Find where the given text appears and provide that cell's center as (x, y) coordinate. 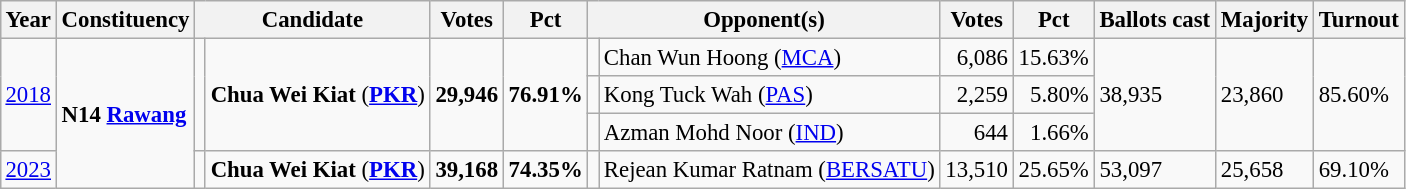
25,658 (1264, 170)
644 (976, 133)
23,860 (1264, 94)
Year (28, 20)
2023 (28, 170)
2,259 (976, 95)
74.35% (546, 170)
76.91% (546, 94)
1.66% (1054, 133)
Candidate (312, 20)
5.80% (1054, 95)
Chan Wun Hoong (MCA) (770, 57)
15.63% (1054, 57)
Turnout (1358, 20)
Ballots cast (1154, 20)
2018 (28, 94)
38,935 (1154, 94)
Kong Tuck Wah (PAS) (770, 95)
6,086 (976, 57)
39,168 (466, 170)
53,097 (1154, 170)
Rejean Kumar Ratnam (BERSATU) (770, 170)
Azman Mohd Noor (IND) (770, 133)
69.10% (1358, 170)
25.65% (1054, 170)
29,946 (466, 94)
13,510 (976, 170)
Majority (1264, 20)
85.60% (1358, 94)
Constituency (125, 20)
Opponent(s) (764, 20)
N14 Rawang (125, 113)
